Capture the cell that displays the provided text and extract its (x, y) central coordinate. 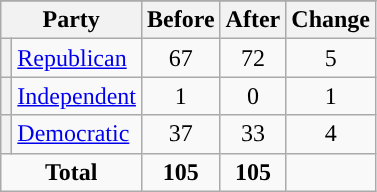
Democratic (77, 134)
Total (72, 172)
5 (331, 58)
67 (180, 58)
Before (180, 20)
4 (331, 134)
After (253, 20)
33 (253, 134)
37 (180, 134)
72 (253, 58)
0 (253, 96)
Republican (77, 58)
Party (72, 20)
Independent (77, 96)
Change (331, 20)
